Pinpoint the cell where the given text exists, returning its (X, Y) midpoint coordinate. 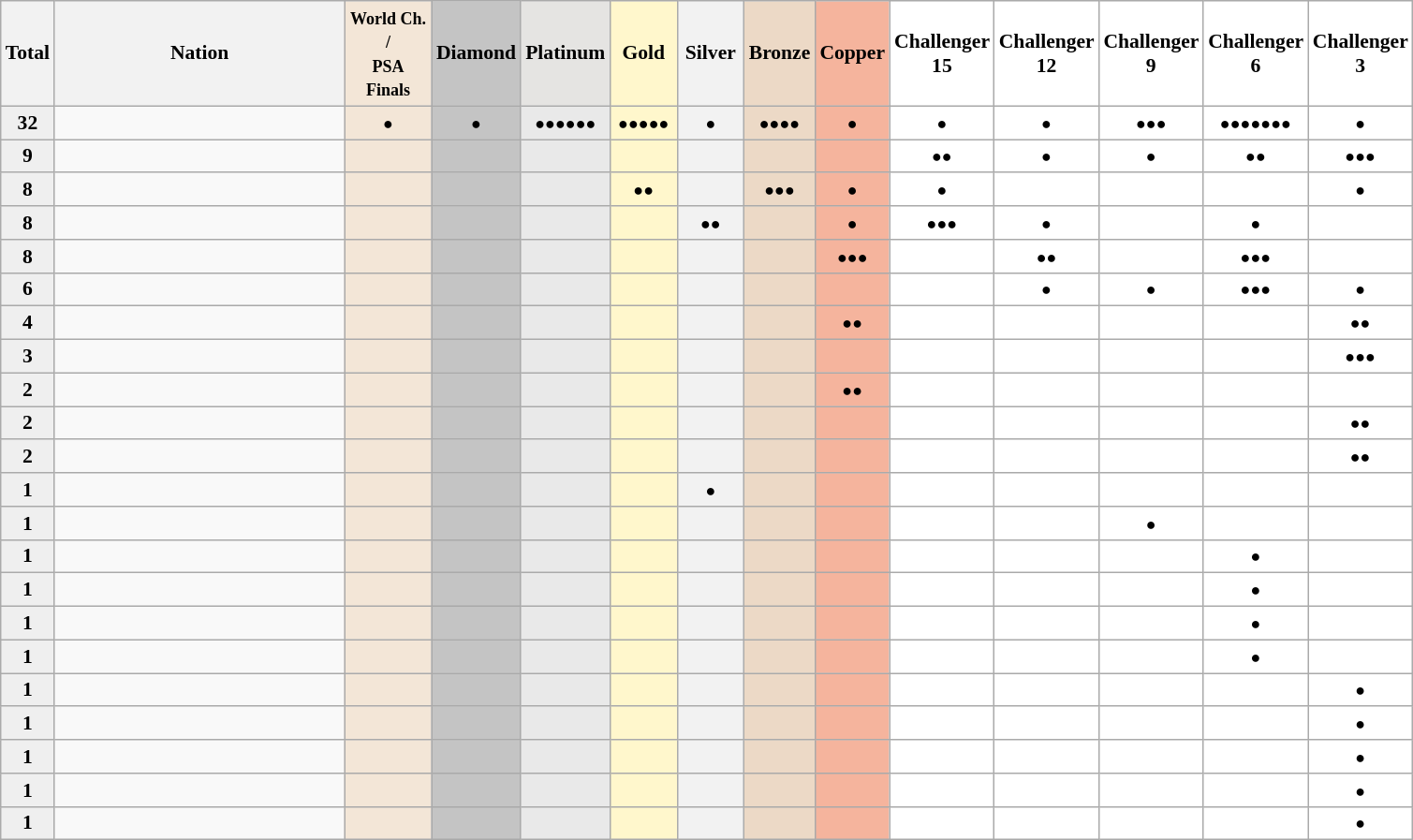
●●●●●● (566, 123)
Gold (643, 53)
●●●●● (643, 123)
Challenger 15 (942, 53)
32 (28, 123)
Challenger 3 (1361, 53)
Silver (711, 53)
3 (28, 357)
Nation (199, 53)
Platinum (566, 53)
Diamond (476, 53)
6 (28, 289)
Challenger 12 (1047, 53)
Bronze (780, 53)
Challenger 6 (1256, 53)
World Ch. /PSA Finals (388, 53)
Challenger 9 (1151, 53)
4 (28, 323)
Copper (852, 53)
Total (28, 53)
●●●● (780, 123)
9 (28, 156)
●●●●●●● (1256, 123)
